Capture the cell that displays the provided text and extract its [x, y] central coordinate. 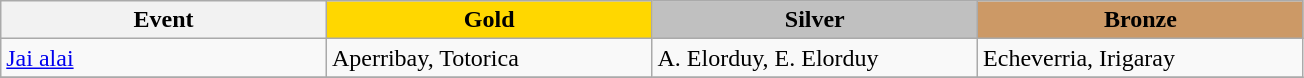
A. Elorduy, E. Elorduy [815, 58]
Echeverria, Irigaray [1141, 58]
Gold [489, 20]
Event [164, 20]
Silver [815, 20]
Jai alai [164, 58]
Aperribay, Totorica [489, 58]
Bronze [1141, 20]
